Return [X, Y] of the center of cell containing provided text 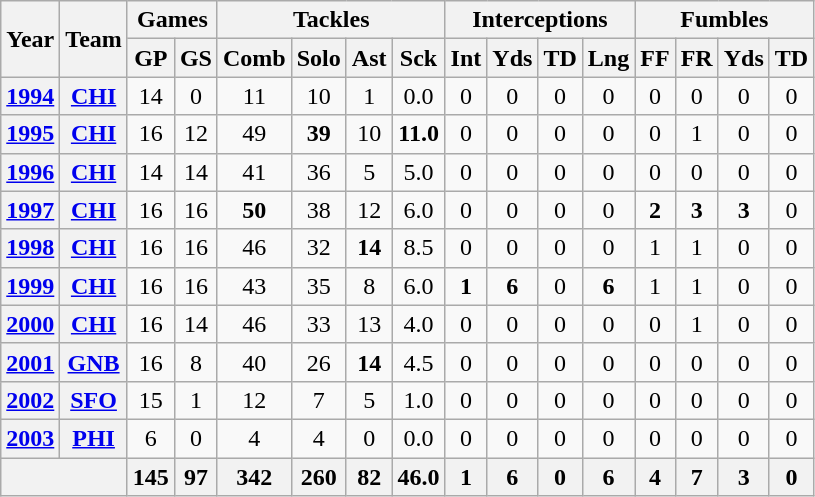
342 [254, 477]
49 [254, 134]
GP [150, 58]
38 [318, 210]
43 [254, 286]
Fumbles [724, 20]
2002 [30, 400]
1997 [30, 210]
Year [30, 39]
1996 [30, 172]
46.0 [418, 477]
PHI [94, 438]
2001 [30, 362]
97 [196, 477]
FR [696, 58]
1.0 [418, 400]
33 [318, 324]
11.0 [418, 134]
Solo [318, 58]
Tackles [331, 20]
41 [254, 172]
2 [655, 210]
1994 [30, 96]
Games [172, 20]
FF [655, 58]
1998 [30, 248]
Comb [254, 58]
35 [318, 286]
Lng [608, 58]
Sck [418, 58]
145 [150, 477]
11 [254, 96]
Team [94, 39]
5.0 [418, 172]
2003 [30, 438]
GS [196, 58]
40 [254, 362]
260 [318, 477]
50 [254, 210]
Ast [369, 58]
1995 [30, 134]
26 [318, 362]
8.5 [418, 248]
Int [466, 58]
15 [150, 400]
4.5 [418, 362]
GNB [94, 362]
39 [318, 134]
13 [369, 324]
2000 [30, 324]
82 [369, 477]
4.0 [418, 324]
36 [318, 172]
32 [318, 248]
Interceptions [540, 20]
1999 [30, 286]
SFO [94, 400]
